Detect which cell encompasses the target text, then output its [x, y] center coordinate. 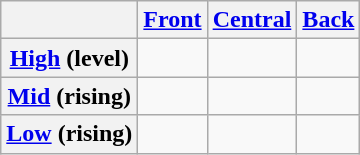
Low (rising) [70, 134]
Central [252, 20]
Back [328, 20]
Mid (rising) [70, 96]
Front [172, 20]
High (level) [70, 58]
